From the cell containing the given text, extract its center point as [X, Y] coordinate. 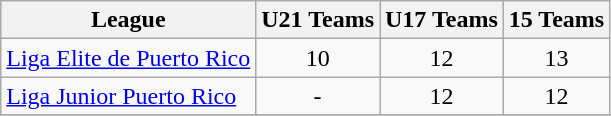
15 Teams [556, 20]
U17 Teams [442, 20]
- [318, 96]
League [128, 20]
13 [556, 58]
Liga Junior Puerto Rico [128, 96]
U21 Teams [318, 20]
10 [318, 58]
Liga Elite de Puerto Rico [128, 58]
